Find where the given text appears and provide that cell's center as (x, y) coordinate. 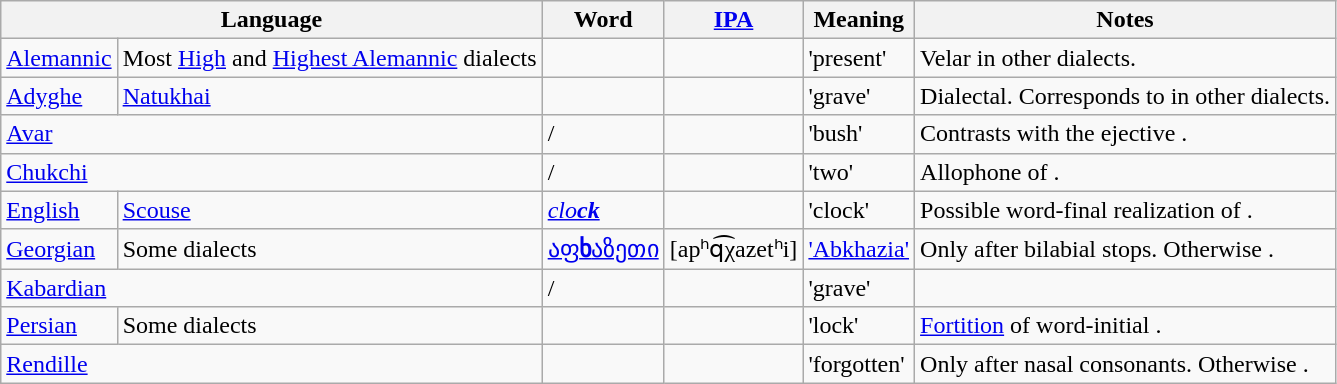
Scouse (330, 210)
Rendille (272, 364)
Dialectal. Corresponds to in other dialects. (1126, 96)
Kabardian (272, 288)
'Abkhazia' (859, 249)
Avar (272, 134)
Only after bilabial stops. Otherwise . (1126, 249)
[apʰq͡χazetʰi] (734, 249)
IPA (734, 20)
'clock' (859, 210)
Velar in other dialects. (1126, 58)
Allophone of . (1126, 172)
'present' (859, 58)
Language (272, 20)
Adyghe (59, 96)
'two' (859, 172)
Meaning (859, 20)
Contrasts with the ejective . (1126, 134)
English (59, 210)
აფხაზეთი (603, 249)
'forgotten' (859, 364)
Fortition of word-initial . (1126, 326)
Natukhai (330, 96)
Notes (1126, 20)
'lock' (859, 326)
Georgian (59, 249)
Alemannic (59, 58)
Only after nasal consonants. Otherwise . (1126, 364)
Word (603, 20)
Persian (59, 326)
'bush' (859, 134)
Possible word-final realization of . (1126, 210)
Chukchi (272, 172)
Most High and Highest Alemannic dialects (330, 58)
clock (603, 210)
